Find where the given text appears and provide that cell's center as (X, Y) coordinate. 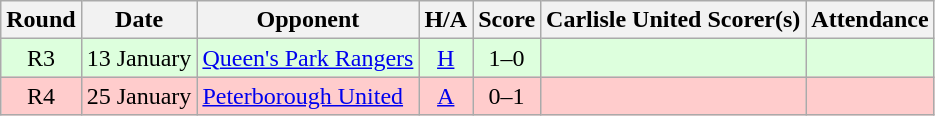
0–1 (507, 96)
1–0 (507, 58)
H (446, 58)
Peterborough United (308, 96)
A (446, 96)
Carlisle United Scorer(s) (674, 20)
13 January (139, 58)
Opponent (308, 20)
25 January (139, 96)
R3 (41, 58)
Queen's Park Rangers (308, 58)
Date (139, 20)
Attendance (870, 20)
Round (41, 20)
R4 (41, 96)
H/A (446, 20)
Score (507, 20)
